Identify which cell holds the provided text, then report its [X, Y] central coordinate. 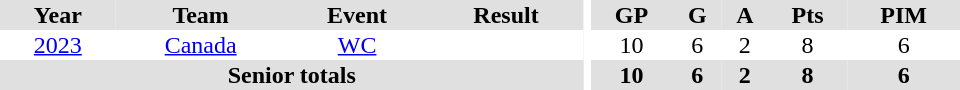
Event [358, 15]
GP [631, 15]
Year [58, 15]
WC [358, 45]
PIM [904, 15]
Pts [808, 15]
Result [506, 15]
2023 [58, 45]
Team [201, 15]
A [745, 15]
Canada [201, 45]
G [698, 15]
Senior totals [292, 75]
